Capture the cell that displays the provided text and extract its (X, Y) central coordinate. 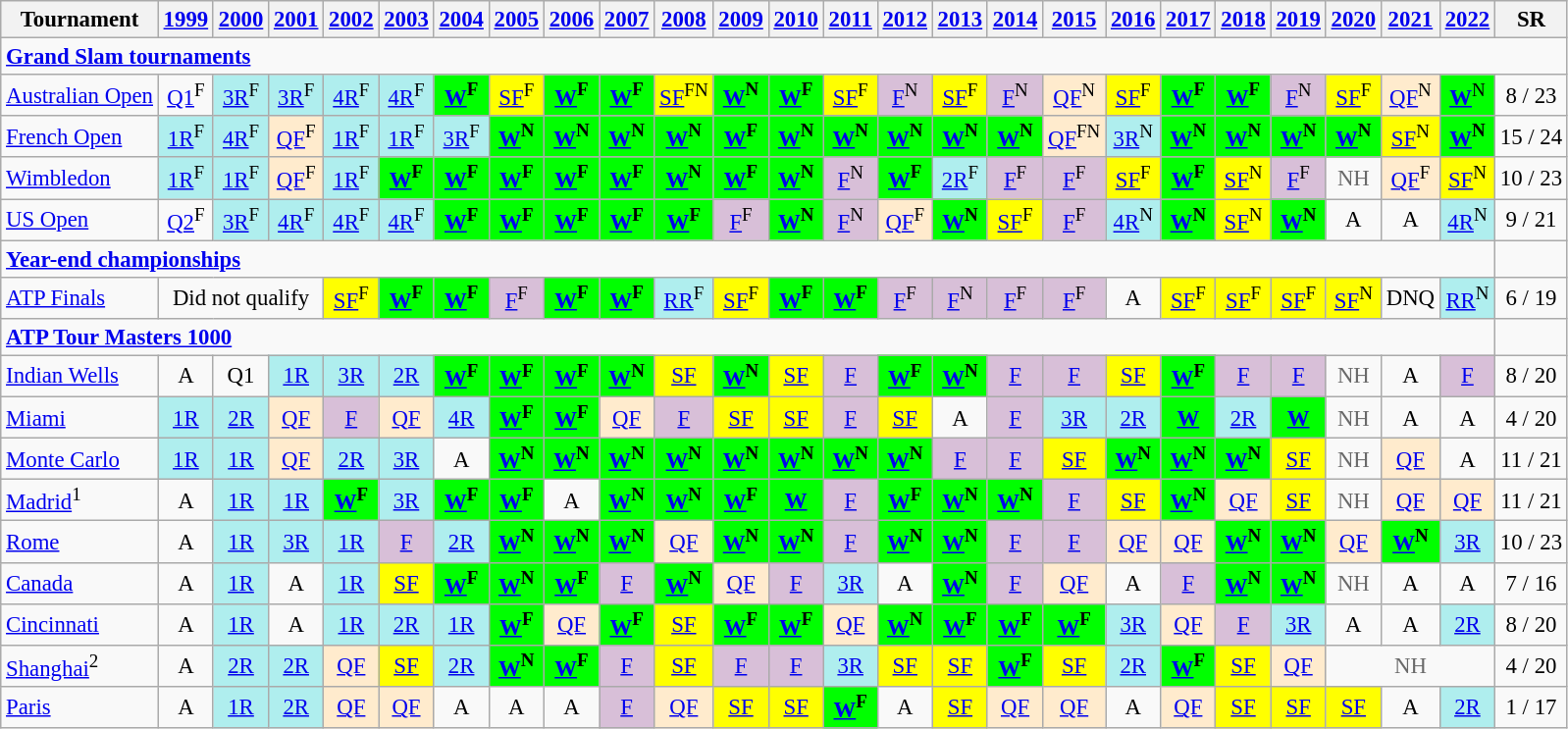
7 / 16 (1532, 583)
2011 (850, 20)
Madrid1 (80, 500)
8 / 23 (1532, 95)
2004 (461, 20)
2009 (741, 20)
2010 (796, 20)
Paris (80, 707)
Q1 (240, 376)
6 / 19 (1532, 297)
French Open (80, 136)
3RN (1133, 136)
SFFN (684, 95)
ATP Tour Masters 1000 (748, 338)
Q2F (185, 220)
2006 (571, 20)
9 / 21 (1532, 220)
2020 (1353, 20)
Tournament (80, 20)
2013 (960, 20)
RRN (1467, 297)
15 / 24 (1532, 136)
RRF (684, 297)
2016 (1133, 20)
2003 (406, 20)
2001 (296, 20)
2015 (1074, 20)
2008 (684, 20)
Wimbledon (80, 178)
DNQ (1410, 297)
2012 (905, 20)
Cincinnati (80, 624)
2RF (960, 178)
Miami (80, 417)
Shanghai2 (80, 666)
4R (461, 417)
ATP Finals (80, 297)
2007 (627, 20)
Year-end championships (748, 259)
2002 (351, 20)
Australian Open (80, 95)
SR (1532, 20)
US Open (80, 220)
2000 (240, 20)
Monte Carlo (80, 459)
2019 (1298, 20)
Rome (80, 542)
Q1F (185, 95)
2018 (1243, 20)
2005 (516, 20)
2022 (1467, 20)
2021 (1410, 20)
2017 (1188, 20)
QFFN (1074, 136)
1999 (185, 20)
Canada (80, 583)
1 / 17 (1532, 707)
Indian Wells (80, 376)
Did not qualify (240, 297)
Grand Slam tournaments (785, 57)
2014 (1015, 20)
